Scan for the cell matching the given text and deliver its (x, y) coordinate at center. 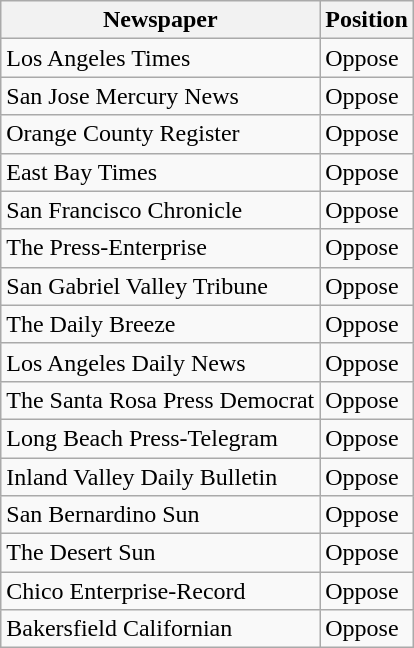
San Bernardino Sun (160, 515)
San Gabriel Valley Tribune (160, 286)
Position (367, 20)
Los Angeles Times (160, 58)
The Santa Rosa Press Democrat (160, 400)
Bakersfield Californian (160, 629)
Long Beach Press-Telegram (160, 438)
The Desert Sun (160, 553)
Orange County Register (160, 134)
San Francisco Chronicle (160, 210)
The Press-Enterprise (160, 248)
Chico Enterprise-Record (160, 591)
San Jose Mercury News (160, 96)
Newspaper (160, 20)
Inland Valley Daily Bulletin (160, 477)
East Bay Times (160, 172)
Los Angeles Daily News (160, 362)
The Daily Breeze (160, 324)
